Locate the cell with the specified text and output its [X, Y] center coordinate. 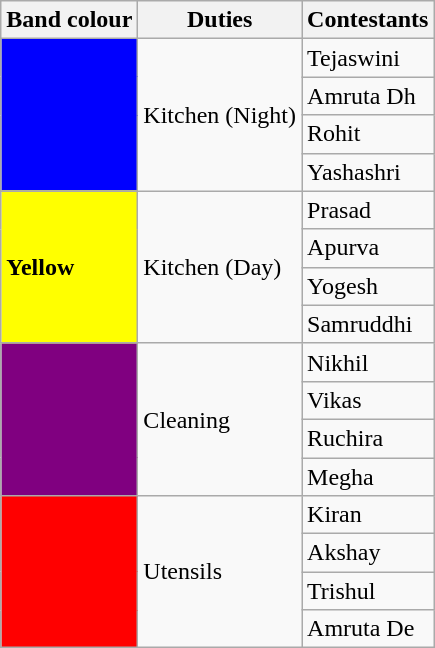
Band colour [70, 20]
Nikhil [368, 362]
Cleaning [220, 419]
Duties [220, 20]
Kitchen (Night) [220, 115]
Yogesh [368, 286]
Akshay [368, 553]
Kiran [368, 515]
Apurva [368, 248]
Kitchen (Day) [220, 267]
Contestants [368, 20]
Prasad [368, 210]
Megha [368, 477]
Trishul [368, 591]
Amruta De [368, 629]
Tejaswini [368, 58]
Rohit [368, 134]
Amruta Dh [368, 96]
Yashashri [368, 172]
Samruddhi [368, 324]
Yellow [70, 267]
Ruchira [368, 438]
Utensils [220, 572]
Vikas [368, 400]
